Capture the cell that displays the provided text and extract its (x, y) central coordinate. 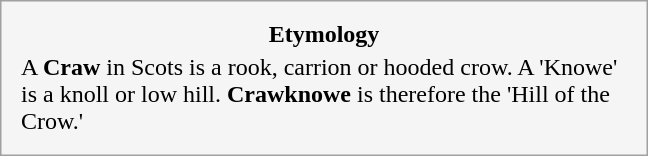
A Craw in Scots is a rook, carrion or hooded crow. A 'Knowe' is a knoll or low hill. Crawknowe is therefore the 'Hill of the Crow.' (324, 94)
Etymology (324, 35)
